Capture the cell that displays the provided text and extract its [x, y] central coordinate. 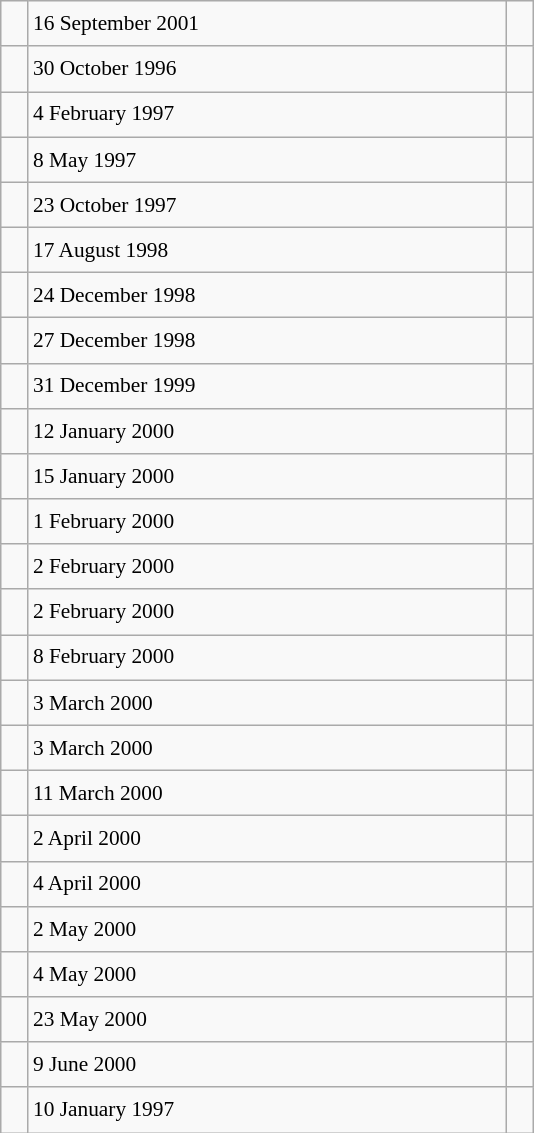
31 December 1999 [267, 386]
23 October 1997 [267, 204]
16 September 2001 [267, 24]
30 October 1996 [267, 68]
24 December 1998 [267, 296]
17 August 1998 [267, 250]
4 April 2000 [267, 884]
9 June 2000 [267, 1064]
1 February 2000 [267, 522]
2 April 2000 [267, 838]
2 May 2000 [267, 928]
11 March 2000 [267, 792]
23 May 2000 [267, 1020]
4 May 2000 [267, 974]
12 January 2000 [267, 430]
27 December 1998 [267, 340]
8 May 1997 [267, 160]
10 January 1997 [267, 1110]
4 February 1997 [267, 114]
15 January 2000 [267, 476]
8 February 2000 [267, 658]
